Determine the (x, y) coordinate at the center of the cell enclosing the given text.  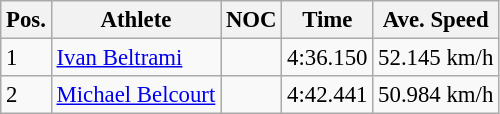
1 (26, 58)
Ivan Beltrami (136, 58)
4:42.441 (328, 95)
NOC (252, 20)
Ave. Speed (436, 20)
Michael Belcourt (136, 95)
Time (328, 20)
4:36.150 (328, 58)
50.984 km/h (436, 95)
Pos. (26, 20)
2 (26, 95)
52.145 km/h (436, 58)
Athlete (136, 20)
